Output the [x, y] coordinate of the center of the cell containing the given text.  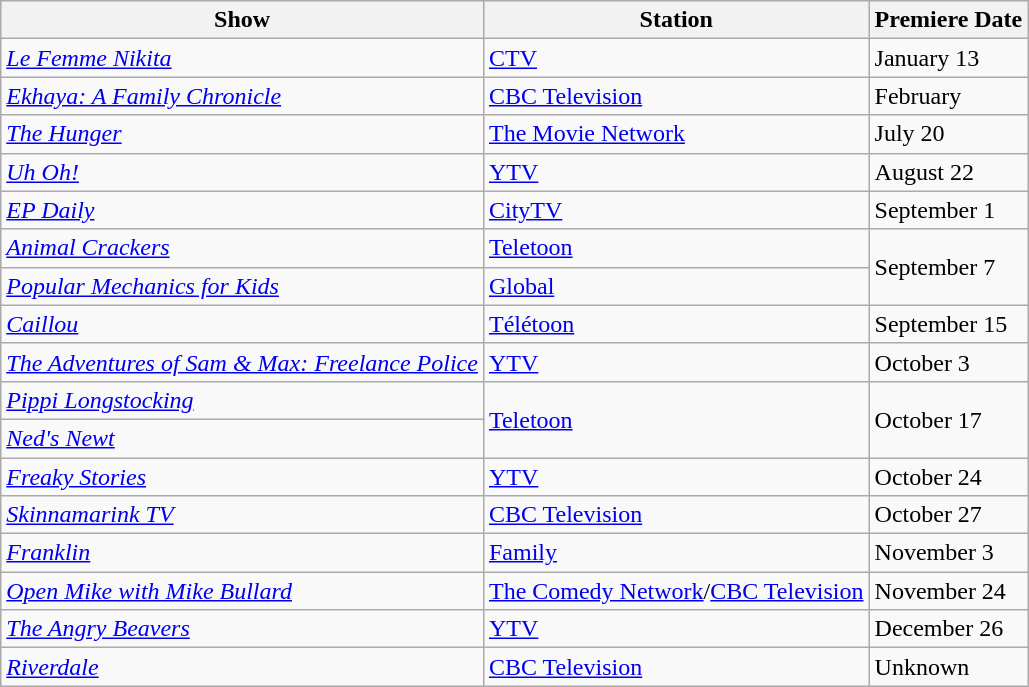
October 17 [948, 419]
Ekhaya: A Family Chronicle [242, 96]
Unknown [948, 667]
Franklin [242, 553]
The Movie Network [676, 134]
Caillou [242, 324]
Riverdale [242, 667]
CityTV [676, 210]
Télétoon [676, 324]
Uh Oh! [242, 172]
September 1 [948, 210]
Skinnamarink TV [242, 515]
February [948, 96]
Freaky Stories [242, 477]
Animal Crackers [242, 248]
Ned's Newt [242, 438]
October 27 [948, 515]
January 13 [948, 58]
September 7 [948, 267]
October 3 [948, 362]
The Adventures of Sam & Max: Freelance Police [242, 362]
Station [676, 20]
Family [676, 553]
The Angry Beavers [242, 629]
November 3 [948, 553]
August 22 [948, 172]
November 24 [948, 591]
Le Femme Nikita [242, 58]
July 20 [948, 134]
CTV [676, 58]
December 26 [948, 629]
Premiere Date [948, 20]
October 24 [948, 477]
September 15 [948, 324]
The Hunger [242, 134]
The Comedy Network/CBC Television [676, 591]
Global [676, 286]
Show [242, 20]
Pippi Longstocking [242, 400]
Open Mike with Mike Bullard [242, 591]
EP Daily [242, 210]
Popular Mechanics for Kids [242, 286]
